Detect which cell encompasses the target text, then output its [x, y] center coordinate. 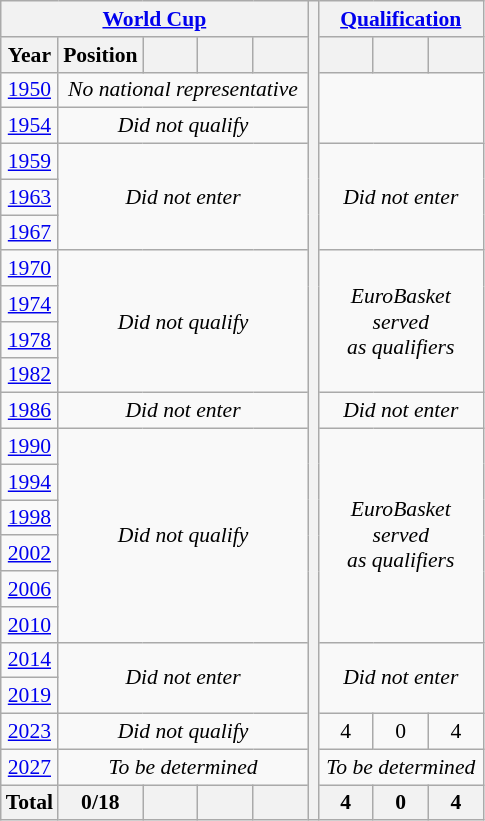
Year [30, 55]
1994 [30, 482]
2010 [30, 625]
2006 [30, 589]
1967 [30, 233]
2019 [30, 696]
1963 [30, 197]
Total [30, 803]
1970 [30, 269]
Position [100, 55]
Qualification [400, 19]
World Cup [154, 19]
1974 [30, 304]
1954 [30, 126]
0/18 [100, 803]
2014 [30, 660]
1950 [30, 90]
1982 [30, 375]
No national representative [183, 90]
1986 [30, 411]
1990 [30, 447]
2002 [30, 554]
1998 [30, 518]
2023 [30, 732]
2027 [30, 767]
1959 [30, 162]
1978 [30, 340]
